Capture the cell that displays the provided text and extract its (x, y) central coordinate. 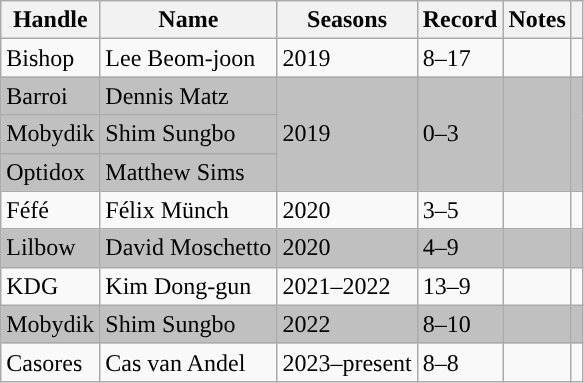
Optidox (50, 172)
8–10 (460, 324)
Féfé (50, 210)
Bishop (50, 58)
Cas van Andel (188, 362)
Kim Dong-gun (188, 286)
2022 (347, 324)
4–9 (460, 248)
Record (460, 20)
Name (188, 20)
3–5 (460, 210)
0–3 (460, 134)
Barroi (50, 96)
Félix Münch (188, 210)
2023–present (347, 362)
KDG (50, 286)
13–9 (460, 286)
Matthew Sims (188, 172)
Handle (50, 20)
Lee Beom-joon (188, 58)
2021–2022 (347, 286)
Notes (537, 20)
8–8 (460, 362)
Lilbow (50, 248)
8–17 (460, 58)
Casores (50, 362)
Dennis Matz (188, 96)
David Moschetto (188, 248)
Seasons (347, 20)
